Pinpoint the cell where the given text exists, returning its (X, Y) midpoint coordinate. 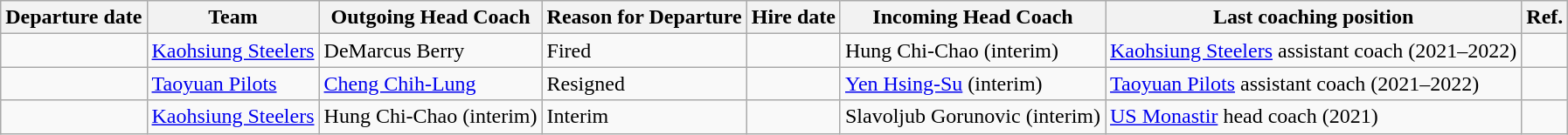
Kaohsiung Steelers assistant coach (2021–2022) (1313, 51)
Interim (644, 117)
Reason for Departure (644, 17)
Outgoing Head Coach (430, 17)
Incoming Head Coach (972, 17)
Departure date (73, 17)
Cheng Chih-Lung (430, 84)
Hire date (794, 17)
Ref. (1545, 17)
Taoyuan Pilots (232, 84)
US Monastir head coach (2021) (1313, 117)
Last coaching position (1313, 17)
Resigned (644, 84)
Slavoljub Gorunovic (interim) (972, 117)
Team (232, 17)
DeMarcus Berry (430, 51)
Yen Hsing-Su (interim) (972, 84)
Taoyuan Pilots assistant coach (2021–2022) (1313, 84)
Fired (644, 51)
